Capture the cell that displays the provided text and extract its (x, y) central coordinate. 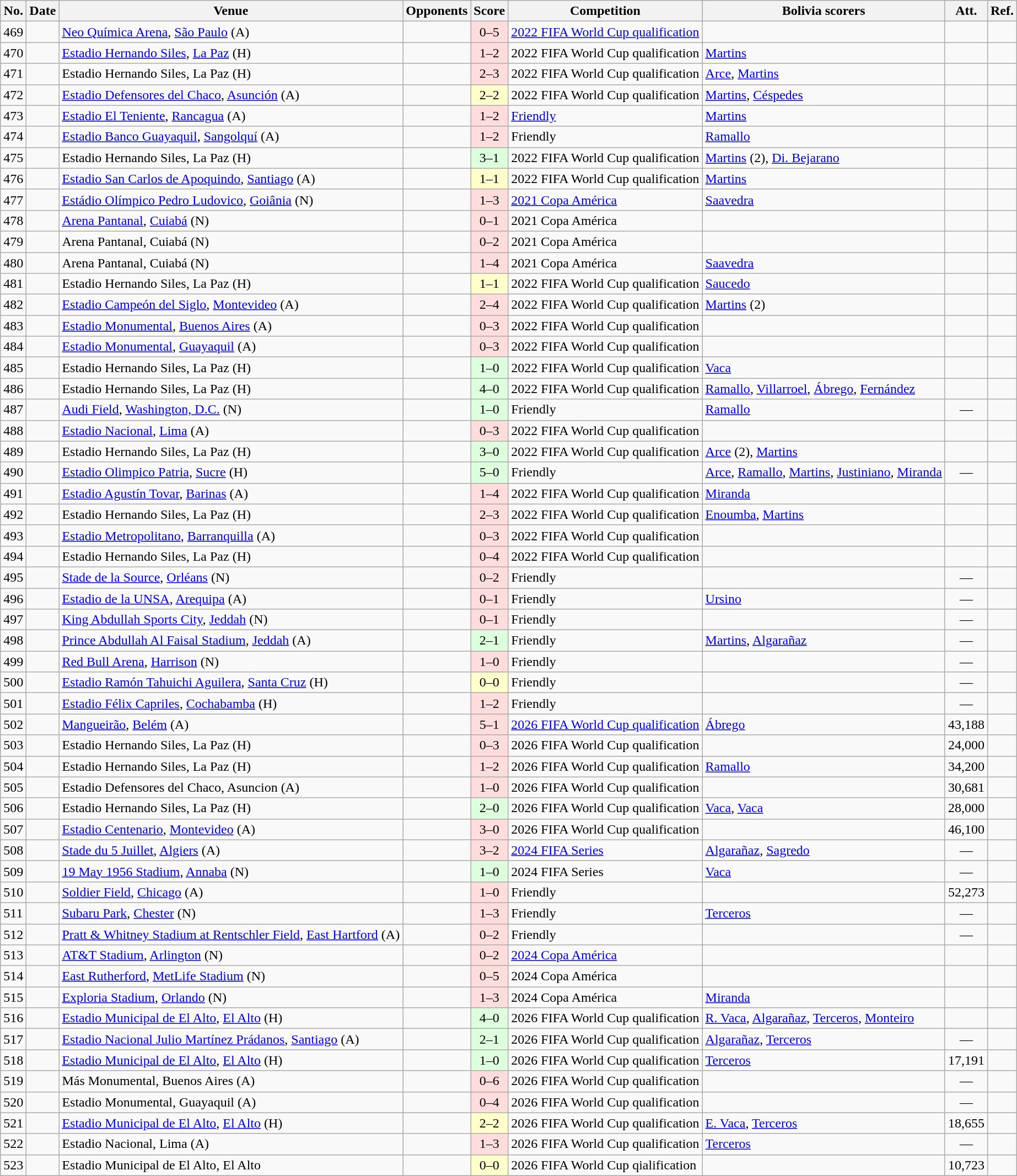
472 (13, 95)
Algarañaz, Terceros (824, 1039)
478 (13, 221)
Estadio El Teniente, Rancagua (A) (231, 116)
Estadio Defensores del Chaco, Asuncion (A) (231, 787)
43,188 (966, 724)
Ursino (824, 598)
Estadio Olimpico Patria, Sucre (H) (231, 472)
Ref. (1002, 11)
517 (13, 1039)
Bolivia scorers (824, 11)
480 (13, 263)
3–2 (489, 850)
489 (13, 452)
476 (13, 179)
473 (13, 116)
Martins, Algarañaz (824, 641)
505 (13, 787)
503 (13, 745)
511 (13, 913)
492 (13, 514)
3–1 (489, 158)
Arce (2), Martins (824, 452)
24,000 (966, 745)
523 (13, 1165)
Martins, Céspedes (824, 95)
481 (13, 284)
5–0 (489, 472)
E. Vaca, Terceros (824, 1123)
507 (13, 829)
2–0 (489, 808)
10,723 (966, 1165)
521 (13, 1123)
519 (13, 1081)
Venue (231, 11)
516 (13, 1018)
502 (13, 724)
Arce, Martins (824, 74)
Stade du 5 Juillet, Algiers (A) (231, 850)
514 (13, 976)
No. (13, 11)
2026 FIFA World Cup qialification (605, 1165)
Opponents (437, 11)
499 (13, 662)
Competition (605, 11)
Prince Abdullah Al Faisal Stadium, Jeddah (A) (231, 641)
491 (13, 493)
Estadio Félix Capriles, Cochabamba (H) (231, 704)
Algarañaz, Sagredo (824, 850)
Estadio San Carlos de Apoquindo, Santiago (A) (231, 179)
509 (13, 871)
508 (13, 850)
King Abdullah Sports City, Jeddah (N) (231, 620)
506 (13, 808)
Más Monumental, Buenos Aires (A) (231, 1081)
Date (43, 11)
520 (13, 1102)
522 (13, 1144)
Stade de la Source, Orléans (N) (231, 577)
5–1 (489, 724)
Martins (2), Di. Bejarano (824, 158)
469 (13, 32)
500 (13, 683)
2–4 (489, 305)
474 (13, 137)
484 (13, 347)
Pratt & Whitney Stadium at Rentschler Field, East Hartford (A) (231, 935)
Ábrego (824, 724)
Estadio Centenario, Montevideo (A) (231, 829)
498 (13, 641)
34,200 (966, 766)
Estadio Agustín Tovar, Barinas (A) (231, 493)
Neo Química Arena, São Paulo (A) (231, 32)
Estádio Olímpico Pedro Ludovico, Goiânia (N) (231, 200)
490 (13, 472)
493 (13, 535)
504 (13, 766)
475 (13, 158)
515 (13, 997)
495 (13, 577)
Score (489, 11)
Mangueirão, Belém (A) (231, 724)
470 (13, 53)
477 (13, 200)
Soldier Field, Chicago (A) (231, 892)
East Rutherford, MetLife Stadium (N) (231, 976)
494 (13, 556)
501 (13, 704)
19 May 1956 Stadium, Annaba (N) (231, 871)
Ramallo, Villarroel, Ábrego, Fernández (824, 389)
496 (13, 598)
Estadio Ramón Tahuichi Aguilera, Santa Cruz (H) (231, 683)
Vaca, Vaca (824, 808)
510 (13, 892)
Saucedo (824, 284)
18,655 (966, 1123)
497 (13, 620)
485 (13, 368)
Exploria Stadium, Orlando (N) (231, 997)
Estadio Monumental, Buenos Aires (A) (231, 326)
R. Vaca, Algarañaz, Terceros, Monteiro (824, 1018)
Estadio Metropolitano, Barranquilla (A) (231, 535)
Audi Field, Washington, D.C. (N) (231, 410)
482 (13, 305)
483 (13, 326)
0–6 (489, 1081)
Subaru Park, Chester (N) (231, 913)
513 (13, 955)
Estadio Defensores del Chaco, Asunción (A) (231, 95)
479 (13, 241)
Martins (2) (824, 305)
28,000 (966, 808)
487 (13, 410)
Arce, Ramallo, Martins, Justiniano, Miranda (824, 472)
Estadio Campeón del Siglo, Montevideo (A) (231, 305)
Enoumba, Martins (824, 514)
52,273 (966, 892)
Estadio Nacional Julio Martínez Prádanos, Santiago (A) (231, 1039)
Estadio Banco Guayaquil, Sangolquí (A) (231, 137)
488 (13, 431)
17,191 (966, 1060)
Estadio de la UNSA, Arequipa (A) (231, 598)
518 (13, 1060)
Red Bull Arena, Harrison (N) (231, 662)
Att. (966, 11)
Estadio Municipal de El Alto, El Alto (231, 1165)
46,100 (966, 829)
512 (13, 935)
486 (13, 389)
471 (13, 74)
30,681 (966, 787)
AT&T Stadium, Arlington (N) (231, 955)
